Determine the [x, y] coordinate at the center of the cell enclosing the given text.  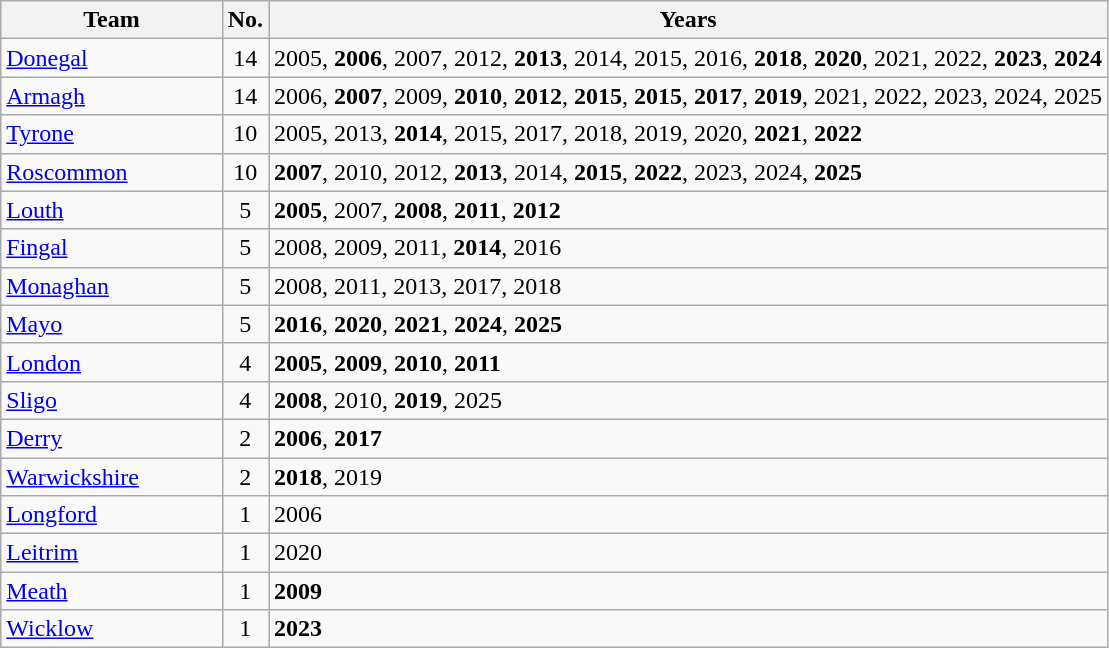
2005, 2006, 2007, 2012, 2013, 2014, 2015, 2016, 2018, 2020, 2021, 2022, 2023, 2024 [688, 58]
Warwickshire [112, 477]
2008, 2011, 2013, 2017, 2018 [688, 286]
Tyrone [112, 134]
2005, 2007, 2008, 2011, 2012 [688, 210]
Wicklow [112, 629]
2016, 2020, 2021, 2024, 2025 [688, 324]
2020 [688, 553]
Fingal [112, 248]
Roscommon [112, 172]
2006, 2007, 2009, 2010, 2012, 2015, 2015, 2017, 2019, 2021, 2022, 2023, 2024, 2025 [688, 96]
Monaghan [112, 286]
Armagh [112, 96]
Mayo [112, 324]
2006 [688, 515]
2008, 2010, 2019, 2025 [688, 400]
Meath [112, 591]
No. [245, 20]
2005, 2009, 2010, 2011 [688, 362]
Years [688, 20]
2008, 2009, 2011, 2014, 2016 [688, 248]
2006, 2017 [688, 438]
2005, 2013, 2014, 2015, 2017, 2018, 2019, 2020, 2021, 2022 [688, 134]
Team [112, 20]
2009 [688, 591]
2007, 2010, 2012, 2013, 2014, 2015, 2022, 2023, 2024, 2025 [688, 172]
Louth [112, 210]
2018, 2019 [688, 477]
Donegal [112, 58]
Derry [112, 438]
2023 [688, 629]
Sligo [112, 400]
Longford [112, 515]
London [112, 362]
Leitrim [112, 553]
